Find where the given text appears and provide that cell's center as (x, y) coordinate. 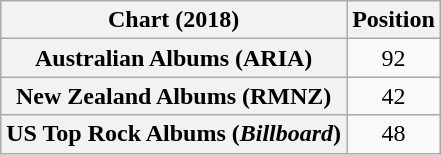
92 (394, 58)
42 (394, 96)
48 (394, 134)
Position (394, 20)
Australian Albums (ARIA) (174, 58)
New Zealand Albums (RMNZ) (174, 96)
US Top Rock Albums (Billboard) (174, 134)
Chart (2018) (174, 20)
